Pinpoint the cell where the given text exists, returning its [x, y] midpoint coordinate. 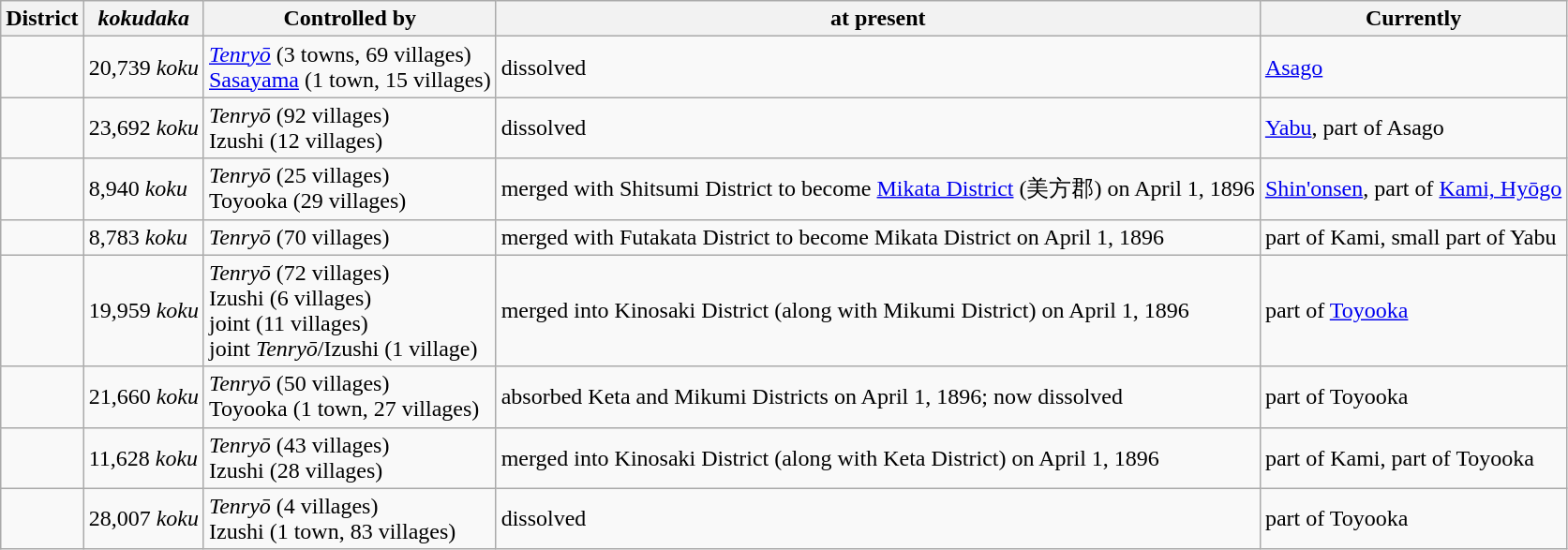
Tenryō (4 villages)Izushi (1 town, 83 villages) [350, 519]
Tenryō (25 villages)Toyooka (29 villages) [350, 189]
part of Kami, small part of Yabu [1413, 237]
absorbed Keta and Mikumi Districts on April 1, 1896; now dissolved [877, 397]
merged with Futakata District to become Mikata District on April 1, 1896 [877, 237]
Shin'onsen, part of Kami, Hyōgo [1413, 189]
Tenryō (70 villages) [350, 237]
Asago [1413, 67]
8,783 koku [143, 237]
Tenryō (43 villages)Izushi (28 villages) [350, 457]
District [42, 19]
Tenryō (3 towns, 69 villages)Sasayama (1 town, 15 villages) [350, 67]
21,660 koku [143, 397]
merged into Kinosaki District (along with Keta District) on April 1, 1896 [877, 457]
at present [877, 19]
kokudaka [143, 19]
28,007 koku [143, 519]
merged with Shitsumi District to become Mikata District (美方郡) on April 1, 1896 [877, 189]
11,628 koku [143, 457]
19,959 koku [143, 311]
Currently [1413, 19]
20,739 koku [143, 67]
8,940 koku [143, 189]
Controlled by [350, 19]
Yabu, part of Asago [1413, 127]
Tenryō (72 villages)Izushi (6 villages)joint (11 villages)joint Tenryō/Izushi (1 village) [350, 311]
part of Kami, part of Toyooka [1413, 457]
Tenryō (50 villages)Toyooka (1 town, 27 villages) [350, 397]
23,692 koku [143, 127]
Tenryō (92 villages)Izushi (12 villages) [350, 127]
merged into Kinosaki District (along with Mikumi District) on April 1, 1896 [877, 311]
